Return the (x, y) coordinate for the center point of the cell that contains the specified text.  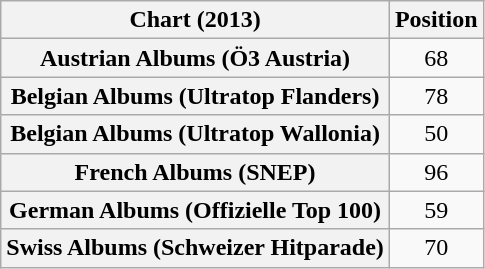
Belgian Albums (Ultratop Flanders) (196, 96)
Position (436, 20)
70 (436, 248)
50 (436, 134)
Swiss Albums (Schweizer Hitparade) (196, 248)
59 (436, 210)
German Albums (Offizielle Top 100) (196, 210)
French Albums (SNEP) (196, 172)
96 (436, 172)
Belgian Albums (Ultratop Wallonia) (196, 134)
78 (436, 96)
68 (436, 58)
Chart (2013) (196, 20)
Austrian Albums (Ö3 Austria) (196, 58)
